Return the [x, y] coordinate for the center point of the cell that contains the specified text.  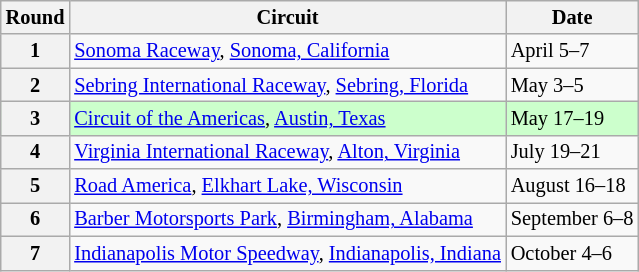
April 5–7 [572, 51]
Date [572, 17]
October 4–6 [572, 253]
Circuit [287, 17]
3 [36, 118]
August 16–18 [572, 186]
May 17–19 [572, 118]
6 [36, 219]
Barber Motorsports Park, Birmingham, Alabama [287, 219]
Sonoma Raceway, Sonoma, California [287, 51]
Road America, Elkhart Lake, Wisconsin [287, 186]
4 [36, 152]
1 [36, 51]
2 [36, 85]
May 3–5 [572, 85]
7 [36, 253]
5 [36, 186]
Sebring International Raceway, Sebring, Florida [287, 85]
July 19–21 [572, 152]
September 6–8 [572, 219]
Indianapolis Motor Speedway, Indianapolis, Indiana [287, 253]
Virginia International Raceway, Alton, Virginia [287, 152]
Round [36, 17]
Circuit of the Americas, Austin, Texas [287, 118]
